Pinpoint the cell where the given text exists, returning its [x, y] midpoint coordinate. 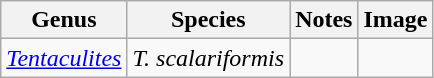
Tentaculites [64, 58]
Genus [64, 20]
Image [396, 20]
Notes [324, 20]
T. scalariformis [208, 58]
Species [208, 20]
